Locate the cell with the specified text and output its [X, Y] center coordinate. 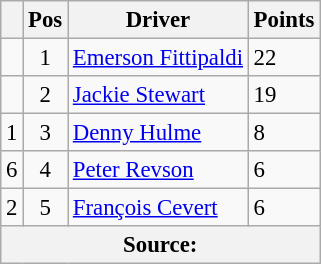
Emerson Fittipaldi [158, 58]
Points [284, 20]
19 [284, 95]
Source: [160, 245]
Pos [46, 20]
Jackie Stewart [158, 95]
4 [46, 170]
Driver [158, 20]
Denny Hulme [158, 133]
8 [284, 133]
3 [46, 133]
22 [284, 58]
François Cevert [158, 208]
Peter Revson [158, 170]
5 [46, 208]
